Locate the cell with the specified text and output its [X, Y] center coordinate. 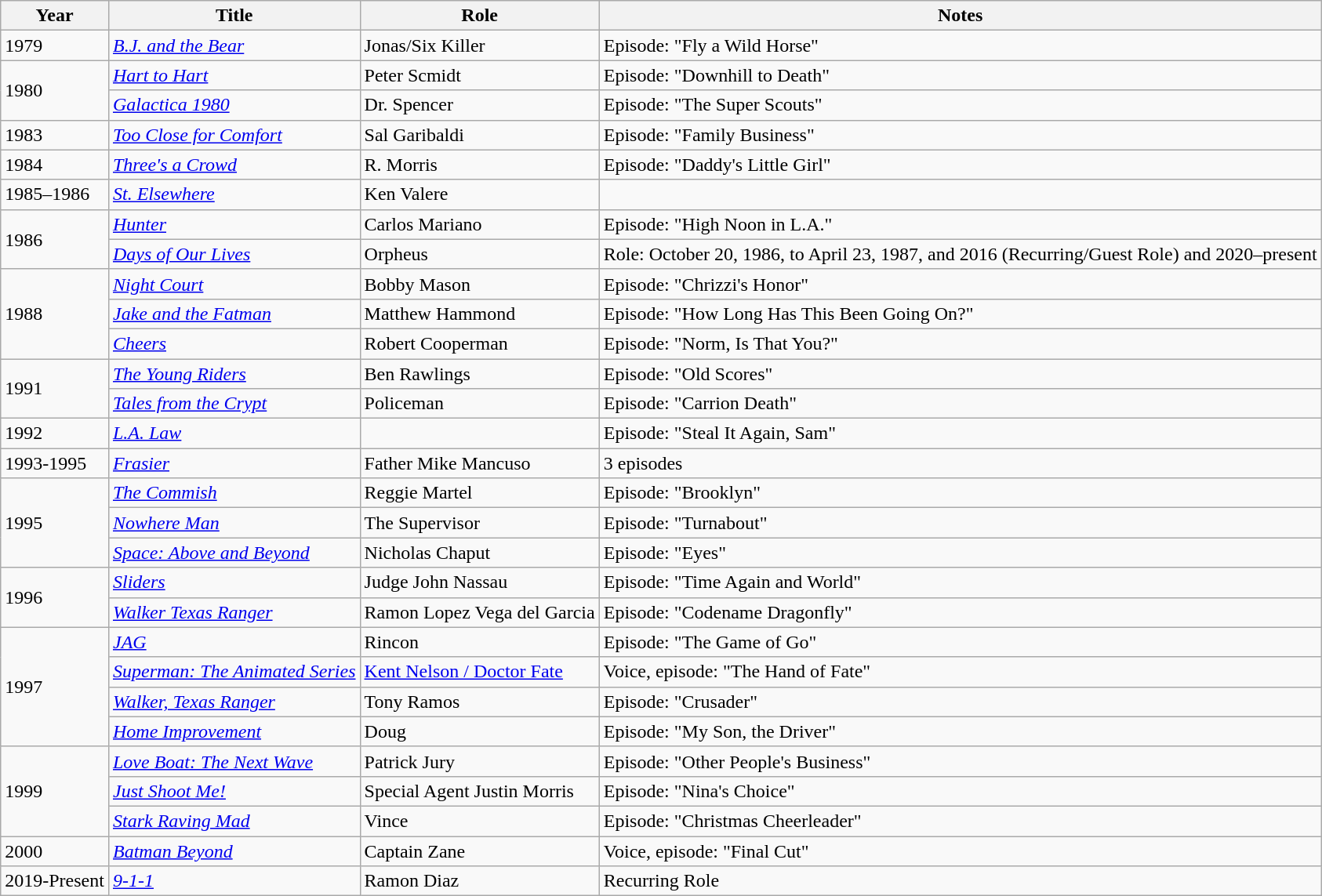
Ramon Diaz [480, 881]
Voice, episode: "Final Cut" [960, 851]
2000 [55, 851]
Walker Texas Ranger [234, 612]
Hunter [234, 224]
Episode: "How Long Has This Been Going On?" [960, 314]
Episode: "Nina's Choice" [960, 791]
1996 [55, 597]
Too Close for Comfort [234, 135]
The Young Riders [234, 374]
Episode: "Chrizzi's Honor" [960, 284]
Episode: "Eyes" [960, 553]
R. Morris [480, 165]
Orpheus [480, 254]
3 episodes [960, 463]
Sal Garibaldi [480, 135]
2019-Present [55, 881]
1997 [55, 687]
Ramon Lopez Vega del Garcia [480, 612]
Episode: "My Son, the Driver" [960, 731]
Episode: "Codename Dragonfly" [960, 612]
1983 [55, 135]
1986 [55, 239]
Tony Ramos [480, 702]
Jonas/Six Killer [480, 45]
Episode: "Downhill to Death" [960, 75]
Episode: "Crusader" [960, 702]
Episode: "Family Business" [960, 135]
Episode: "Brooklyn" [960, 493]
1999 [55, 791]
1993-1995 [55, 463]
Episode: "Fly a Wild Horse" [960, 45]
Frasier [234, 463]
Matthew Hammond [480, 314]
Episode: "Carrion Death" [960, 404]
Kent Nelson / Doctor Fate [480, 672]
Reggie Martel [480, 493]
The Commish [234, 493]
Episode: "Steal It Again, Sam" [960, 433]
1992 [55, 433]
Father Mike Mancuso [480, 463]
Episode: "Other People's Business" [960, 761]
Cheers [234, 343]
Carlos Mariano [480, 224]
Nowhere Man [234, 523]
1985–1986 [55, 194]
Judge John Nassau [480, 582]
Episode: "Turnabout" [960, 523]
Vince [480, 821]
Policeman [480, 404]
Ken Valere [480, 194]
Notes [960, 16]
Bobby Mason [480, 284]
Dr. Spencer [480, 105]
Episode: "Christmas Cheerleader" [960, 821]
Special Agent Justin Morris [480, 791]
9-1-1 [234, 881]
Sliders [234, 582]
Home Improvement [234, 731]
Hart to Hart [234, 75]
JAG [234, 642]
1995 [55, 523]
Galactica 1980 [234, 105]
L.A. Law [234, 433]
Batman Beyond [234, 851]
Jake and the Fatman [234, 314]
Rincon [480, 642]
Role: October 20, 1986, to April 23, 1987, and 2016 (Recurring/Guest Role) and 2020–present [960, 254]
1984 [55, 165]
Just Shoot Me! [234, 791]
B.J. and the Bear [234, 45]
1980 [55, 90]
Recurring Role [960, 881]
Robert Cooperman [480, 343]
Episode: "Old Scores" [960, 374]
St. Elsewhere [234, 194]
Patrick Jury [480, 761]
Episode: "Daddy's Little Girl" [960, 165]
Episode: "Norm, Is That You?" [960, 343]
Space: Above and Beyond [234, 553]
1988 [55, 314]
Walker, Texas Ranger [234, 702]
Days of Our Lives [234, 254]
Episode: "High Noon in L.A." [960, 224]
Year [55, 16]
The Supervisor [480, 523]
Doug [480, 731]
Nicholas Chaput [480, 553]
Stark Raving Mad [234, 821]
Voice, episode: "The Hand of Fate" [960, 672]
Role [480, 16]
Episode: "The Game of Go" [960, 642]
Captain Zane [480, 851]
Three's a Crowd [234, 165]
Ben Rawlings [480, 374]
Peter Scmidt [480, 75]
1991 [55, 389]
Episode: "Time Again and World" [960, 582]
Love Boat: The Next Wave [234, 761]
Episode: "The Super Scouts" [960, 105]
Tales from the Crypt [234, 404]
Title [234, 16]
Superman: The Animated Series [234, 672]
Night Court [234, 284]
1979 [55, 45]
